Determine the [X, Y] coordinate at the center of the cell enclosing the given text.  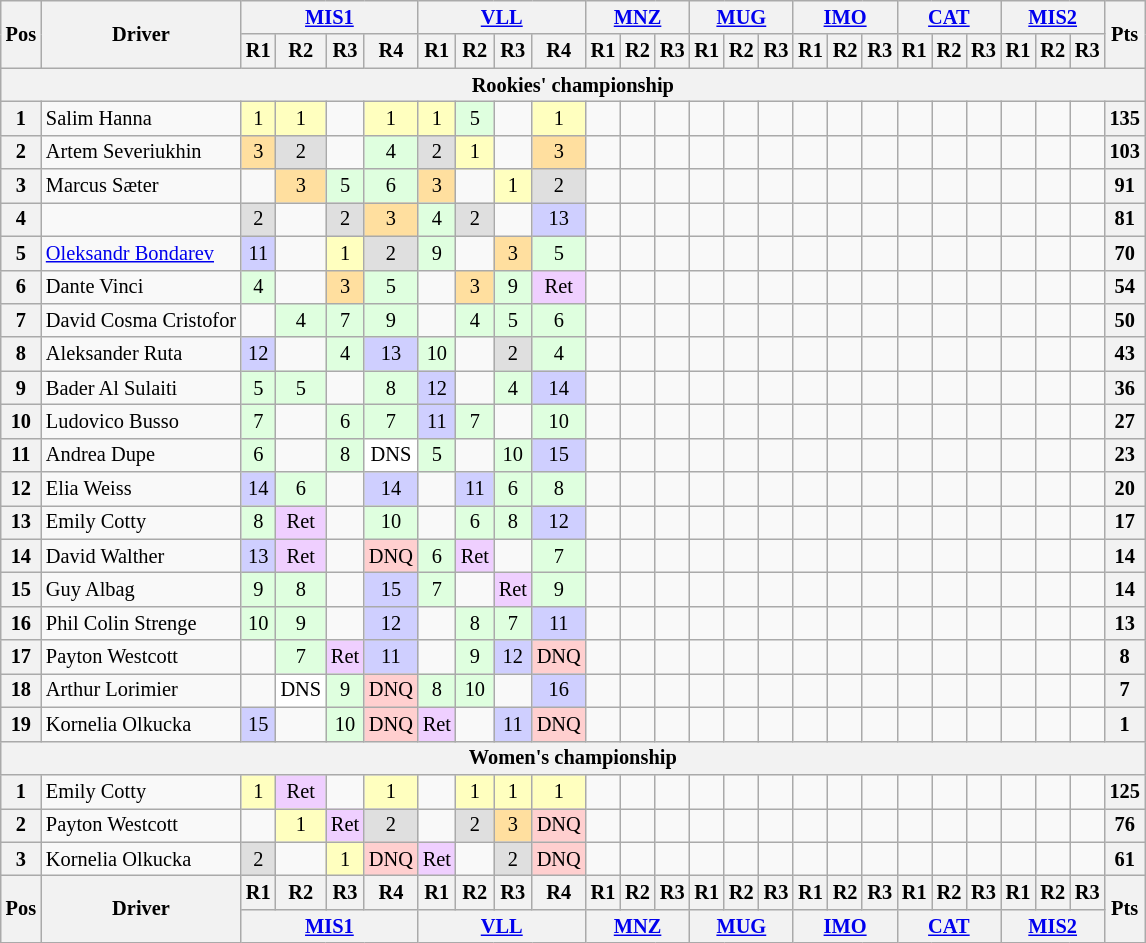
Marcus Sæter [141, 186]
Ludovico Busso [141, 421]
David Walther [141, 556]
Aleksander Ruta [141, 354]
Guy Albag [141, 589]
19 [21, 724]
Bader Al Sulaiti [141, 388]
36 [1125, 388]
23 [1125, 455]
Phil Colin Strenge [141, 623]
50 [1125, 320]
Women's championship [573, 758]
18 [21, 690]
Dante Vinci [141, 287]
54 [1125, 287]
David Cosma Cristofor [141, 320]
Rookies' championship [573, 85]
135 [1125, 118]
Salim Hanna [141, 118]
Elia Weiss [141, 489]
Oleksandr Bondarev [141, 253]
91 [1125, 186]
70 [1125, 253]
43 [1125, 354]
103 [1125, 152]
76 [1125, 825]
125 [1125, 791]
20 [1125, 489]
Andrea Dupe [141, 455]
Artem Severiukhin [141, 152]
Arthur Lorimier [141, 690]
27 [1125, 421]
81 [1125, 219]
61 [1125, 859]
